Capture the cell that displays the provided text and extract its (x, y) central coordinate. 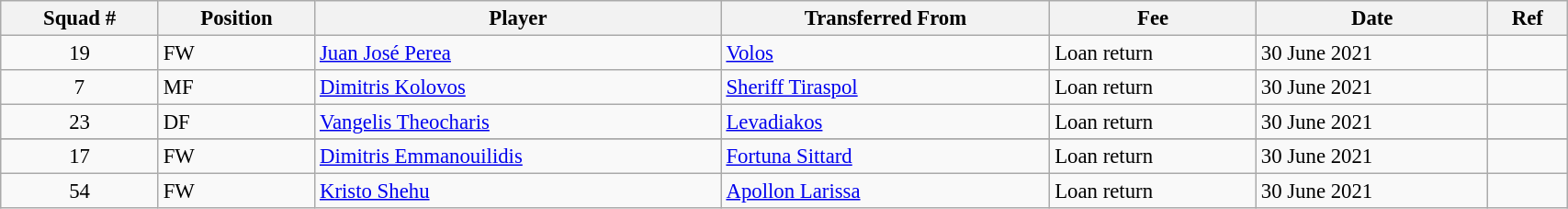
Player (518, 18)
DF (236, 122)
23 (80, 122)
Transferred From (886, 18)
Sheriff Tiraspol (886, 87)
Apollon Larissa (886, 192)
Juan José Perea (518, 53)
7 (80, 87)
Fee (1154, 18)
Fortuna Sittard (886, 157)
Position (236, 18)
Squad # (80, 18)
Dimitris Emmanouilidis (518, 157)
19 (80, 53)
54 (80, 192)
Levadiakos (886, 122)
Dimitris Kolovos (518, 87)
17 (80, 157)
Kristo Shehu (518, 192)
Ref (1528, 18)
Vangelis Theocharis (518, 122)
Date (1372, 18)
MF (236, 87)
Volos (886, 53)
